Capture the cell that displays the provided text and extract its [x, y] central coordinate. 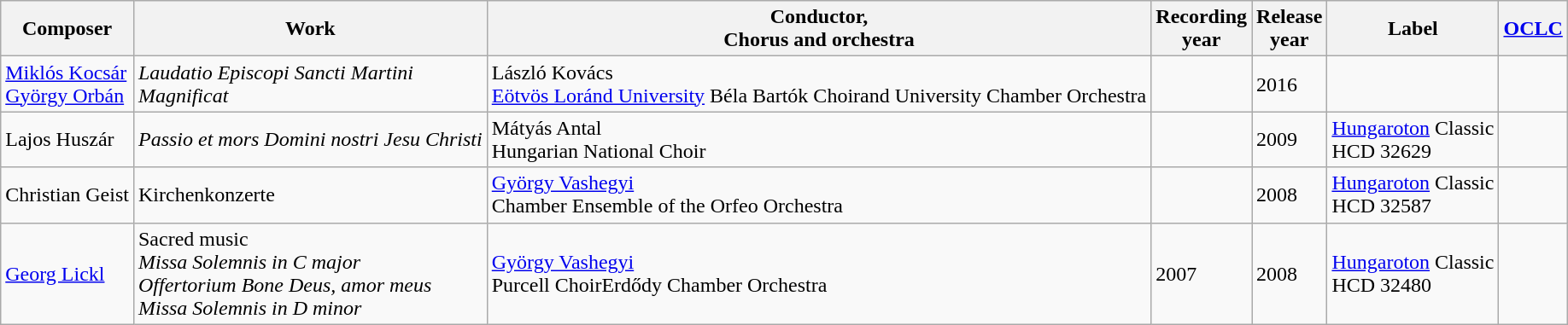
Recordingyear [1202, 29]
Hungaroton ClassicHCD 32629 [1413, 140]
OCLC [1533, 29]
Label [1413, 29]
Composer [67, 29]
László KovácsEötvös Loránd University Béla Bartók Choirand University Chamber Orchestra [819, 84]
Lajos Huszár [67, 140]
Conductor,Chorus and orchestra [819, 29]
2009 [1290, 140]
2007 [1202, 273]
Mátyás AntalHungarian National Choir [819, 140]
2016 [1290, 84]
Hungaroton ClassicHCD 32480 [1413, 273]
Kirchenkonzerte [310, 194]
Releaseyear [1290, 29]
Sacred musicMissa Solemnis in C majorOffertorium Bone Deus, amor meusMissa Solemnis in D minor [310, 273]
Passio et mors Domini nostri Jesu Christi [310, 140]
Georg Lickl [67, 273]
György VashegyiPurcell ChoirErdődy Chamber Orchestra [819, 273]
Miklós KocsárGyörgy Orbán [67, 84]
Laudatio Episcopi Sancti MartiniMagnificat [310, 84]
György VashegyiChamber Ensemble of the Orfeo Orchestra [819, 194]
Hungaroton ClassicHCD 32587 [1413, 194]
Work [310, 29]
Christian Geist [67, 194]
